Pinpoint the cell where the given text exists, returning its [x, y] midpoint coordinate. 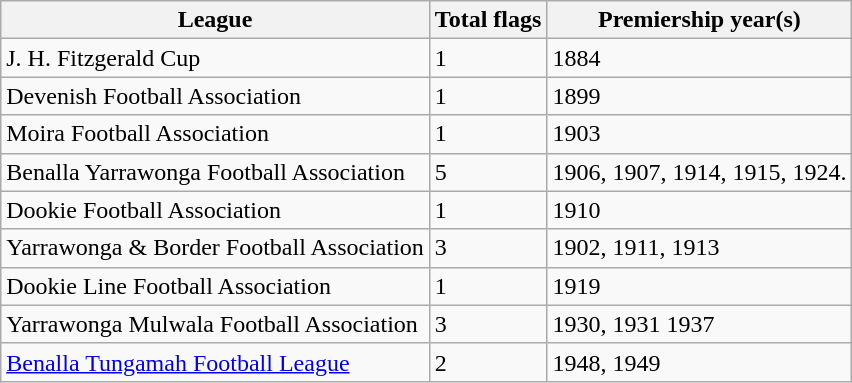
1910 [700, 210]
League [216, 20]
Dookie Line Football Association [216, 286]
1948, 1949 [700, 362]
J. H. Fitzgerald Cup [216, 58]
1930, 1931 1937 [700, 324]
Benalla Tungamah Football League [216, 362]
1919 [700, 286]
1884 [700, 58]
Premiership year(s) [700, 20]
Benalla Yarrawonga Football Association [216, 172]
Yarrawonga & Border Football Association [216, 248]
1899 [700, 96]
Total flags [488, 20]
1906, 1907, 1914, 1915, 1924. [700, 172]
Dookie Football Association [216, 210]
Moira Football Association [216, 134]
Devenish Football Association [216, 96]
1903 [700, 134]
Yarrawonga Mulwala Football Association [216, 324]
2 [488, 362]
5 [488, 172]
1902, 1911, 1913 [700, 248]
